Determine the (x, y) coordinate at the center of the cell enclosing the given text.  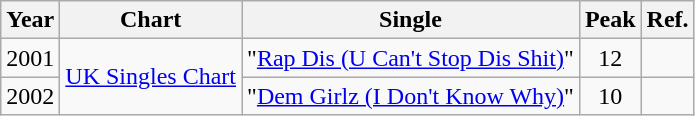
"Rap Dis (U Can't Stop Dis Shit)" (411, 58)
12 (610, 58)
UK Singles Chart (151, 77)
"Dem Girlz (I Don't Know Why)" (411, 96)
2002 (30, 96)
Ref. (668, 20)
Peak (610, 20)
2001 (30, 58)
10 (610, 96)
Year (30, 20)
Single (411, 20)
Chart (151, 20)
